Output the [X, Y] coordinate of the center of the cell containing the given text.  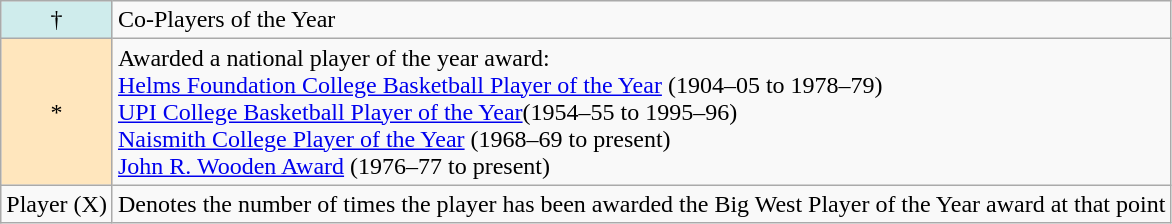
Denotes the number of times the player has been awarded the Big West Player of the Year award at that point [641, 204]
Player (X) [57, 204]
Co-Players of the Year [641, 20]
* [57, 112]
† [57, 20]
